Capture the cell that displays the provided text and extract its [x, y] central coordinate. 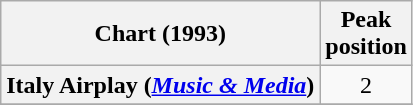
Chart (1993) [160, 34]
Italy Airplay (Music & Media) [160, 85]
Peakposition [366, 34]
2 [366, 85]
